Find where the given text appears and provide that cell's center as [x, y] coordinate. 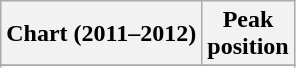
Peakposition [248, 34]
Chart (2011–2012) [102, 34]
